Provide the (X, Y) coordinate of the cell's center where the given text is located.  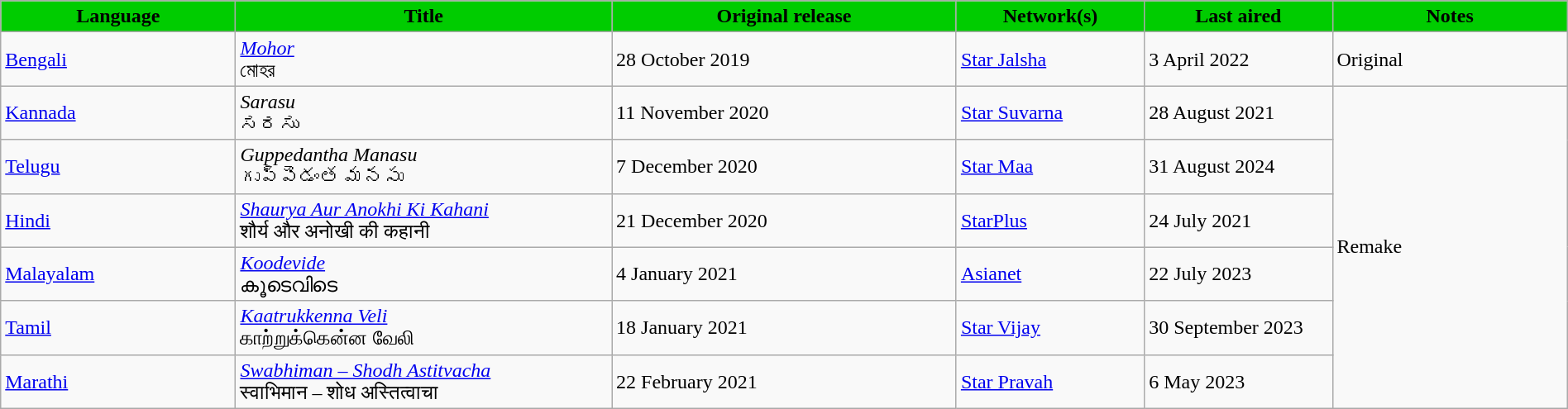
Marathi (118, 382)
Shaurya Aur Anokhi Ki Kahani शौर्य और अनोखी की कहानी (423, 220)
Star Pravah (1050, 382)
28 October 2019 (784, 59)
Star Jalsha (1050, 59)
Hindi (118, 220)
Tamil (118, 327)
Kaatrukkenna Veli காற்றுக்கென்ன வேலி (423, 327)
StarPlus (1050, 220)
Kannada (118, 112)
Notes (1450, 17)
Network(s) (1050, 17)
Bengali (118, 59)
22 February 2021 (784, 382)
Original release (784, 17)
4 January 2021 (784, 274)
24 July 2021 (1239, 220)
Title (423, 17)
Mohor মোহর (423, 59)
6 May 2023 (1239, 382)
Remake (1450, 247)
Asianet (1050, 274)
22 July 2023 (1239, 274)
Swabhiman – Shodh Astitvacha स्वाभिमान – शोध अस्तित्वाचा (423, 382)
Guppedantha Manasu గుప్పెడంత మనసు (423, 167)
Malayalam (118, 274)
11 November 2020 (784, 112)
Star Maa (1050, 167)
21 December 2020 (784, 220)
Original (1450, 59)
Telugu (118, 167)
Koodevide കൂടെവിടെ (423, 274)
28 August 2021 (1239, 112)
3 April 2022 (1239, 59)
Star Suvarna (1050, 112)
7 December 2020 (784, 167)
Star Vijay (1050, 327)
Language (118, 17)
30 September 2023 (1239, 327)
Last aired (1239, 17)
Sarasu ಸರಸು (423, 112)
18 January 2021 (784, 327)
31 August 2024 (1239, 167)
